Find where the given text appears and provide that cell's center as [X, Y] coordinate. 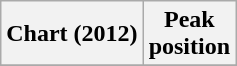
Chart (2012) [72, 34]
Peakposition [189, 34]
